Identify which cell holds the provided text, then report its (x, y) central coordinate. 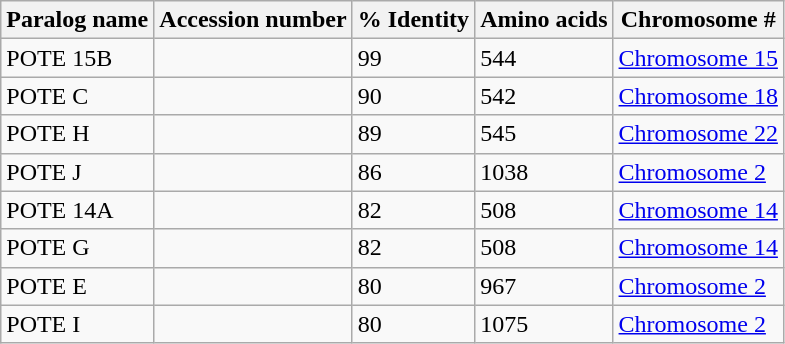
POTE E (78, 286)
POTE H (78, 134)
POTE 15B (78, 58)
1038 (544, 172)
POTE I (78, 324)
Chromosome 15 (698, 58)
POTE 14A (78, 210)
Amino acids (544, 20)
POTE C (78, 96)
86 (413, 172)
89 (413, 134)
99 (413, 58)
POTE G (78, 248)
Chromosome 18 (698, 96)
544 (544, 58)
Chromosome # (698, 20)
% Identity (413, 20)
Chromosome 22 (698, 134)
1075 (544, 324)
967 (544, 286)
Paralog name (78, 20)
545 (544, 134)
POTE J (78, 172)
542 (544, 96)
90 (413, 96)
Accession number (253, 20)
